Search for the cell housing the specified text and yield its [x, y] center coordinate. 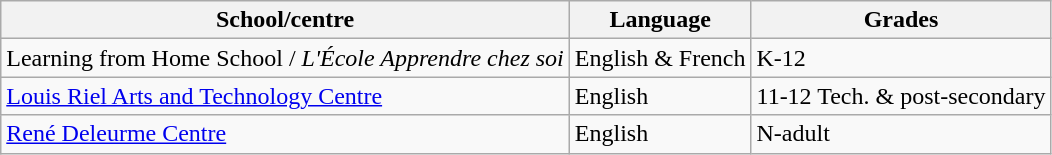
11-12 Tech. & post-secondary [901, 96]
Louis Riel Arts and Technology Centre [286, 96]
School/centre [286, 20]
N-adult [901, 134]
Learning from Home School / L'École Apprendre chez soi [286, 58]
English & French [660, 58]
K-12 [901, 58]
René Deleurme Centre [286, 134]
Language [660, 20]
Grades [901, 20]
